Output the [X, Y] coordinate of the center of the cell containing the given text.  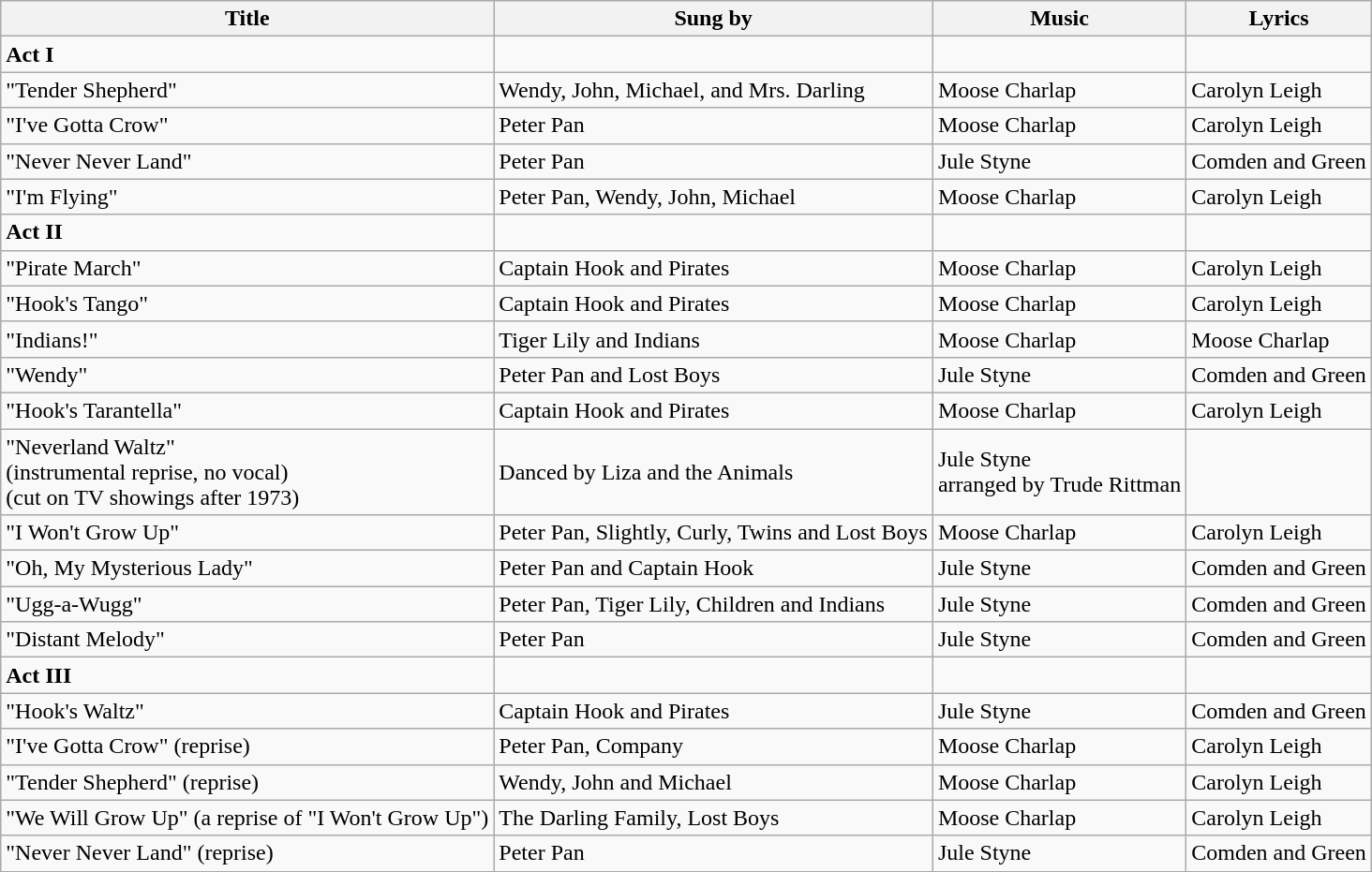
"I've Gotta Crow" [247, 126]
"I've Gotta Crow" (reprise) [247, 746]
"Indians!" [247, 339]
Tiger Lily and Indians [714, 339]
"Oh, My Mysterious Lady" [247, 569]
Jule Stynearranged by Trude Rittman [1059, 472]
Peter Pan and Captain Hook [714, 569]
"Pirate March" [247, 268]
"Neverland Waltz"(instrumental reprise, no vocal)(cut on TV showings after 1973) [247, 472]
"Wendy" [247, 375]
Peter Pan, Wendy, John, Michael [714, 197]
The Darling Family, Lost Boys [714, 818]
"Hook's Tango" [247, 303]
"Distant Melody" [247, 640]
Act I [247, 54]
"Tender Shepherd" (reprise) [247, 782]
Danced by Liza and the Animals [714, 472]
Music [1059, 19]
Peter Pan and Lost Boys [714, 375]
"Hook's Waltz" [247, 711]
Peter Pan, Company [714, 746]
"Never Never Land" (reprise) [247, 853]
Sung by [714, 19]
Lyrics [1279, 19]
"Never Never Land" [247, 161]
"Tender Shepherd" [247, 90]
"I Won't Grow Up" [247, 533]
"We Will Grow Up" (a reprise of "I Won't Grow Up") [247, 818]
Wendy, John and Michael [714, 782]
"Hook's Tarantella" [247, 410]
Peter Pan, Slightly, Curly, Twins and Lost Boys [714, 533]
"I'm Flying" [247, 197]
Wendy, John, Michael, and Mrs. Darling [714, 90]
Title [247, 19]
Act II [247, 232]
"Ugg-a-Wugg" [247, 604]
Act III [247, 675]
Peter Pan, Tiger Lily, Children and Indians [714, 604]
